Scan for the cell matching the given text and deliver its [X, Y] coordinate at center. 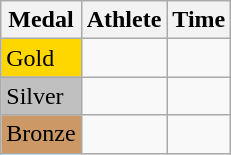
Time [199, 20]
Athlete [124, 20]
Silver [41, 96]
Gold [41, 58]
Medal [41, 20]
Bronze [41, 134]
